Return the [x, y] coordinate for the center point of the cell that contains the specified text.  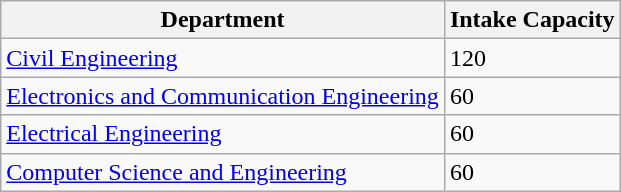
Civil Engineering [223, 58]
Department [223, 20]
Electrical Engineering [223, 134]
Computer Science and Engineering [223, 172]
120 [532, 58]
Electronics and Communication Engineering [223, 96]
Intake Capacity [532, 20]
